Pinpoint the cell where the given text exists, returning its [x, y] midpoint coordinate. 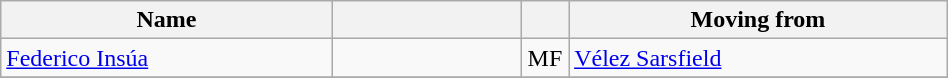
Moving from [758, 20]
Vélez Sarsfield [758, 58]
MF [544, 58]
Name [166, 20]
Federico Insúa [166, 58]
